Pinpoint the cell where the given text exists, returning its (x, y) midpoint coordinate. 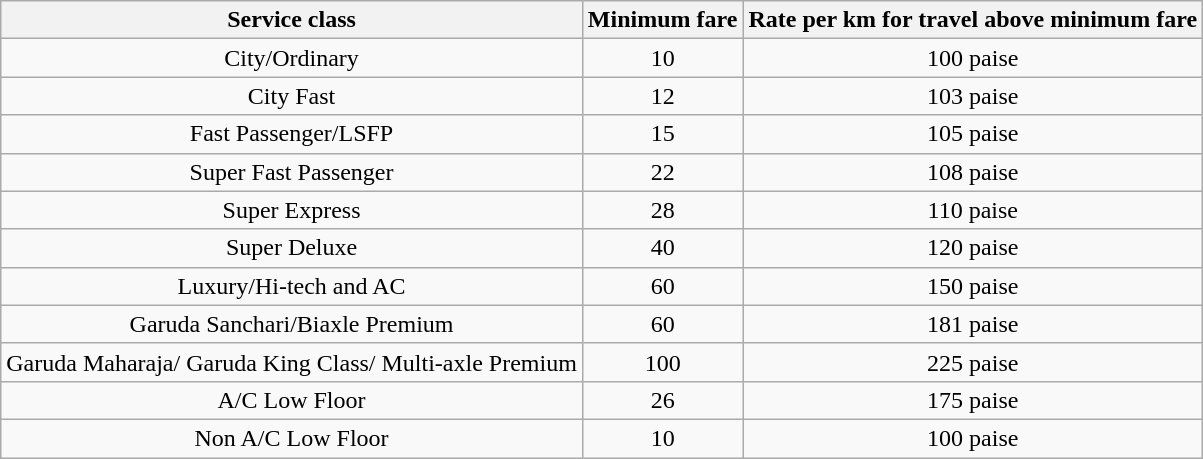
12 (662, 96)
175 paise (973, 400)
Fast Passenger/LSFP (292, 134)
28 (662, 210)
26 (662, 400)
22 (662, 172)
105 paise (973, 134)
City/Ordinary (292, 58)
120 paise (973, 248)
Garuda Maharaja/ Garuda King Class/ Multi-axle Premium (292, 362)
Luxury/Hi-tech and AC (292, 286)
Minimum fare (662, 20)
A/C Low Floor (292, 400)
110 paise (973, 210)
225 paise (973, 362)
103 paise (973, 96)
Super Fast Passenger (292, 172)
Rate per km for travel above minimum fare (973, 20)
Super Deluxe (292, 248)
15 (662, 134)
Service class (292, 20)
Super Express (292, 210)
City Fast (292, 96)
181 paise (973, 324)
150 paise (973, 286)
40 (662, 248)
Non A/C Low Floor (292, 438)
100 (662, 362)
108 paise (973, 172)
Garuda Sanchari/Biaxle Premium (292, 324)
